Pinpoint the cell where the given text exists, returning its [x, y] midpoint coordinate. 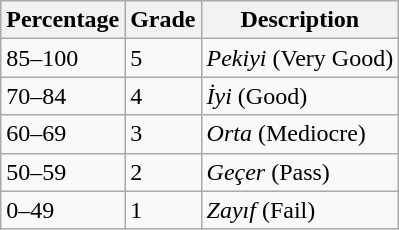
2 [163, 172]
70–84 [63, 96]
Percentage [63, 20]
5 [163, 58]
Grade [163, 20]
Zayıf (Fail) [300, 210]
Orta (Mediocre) [300, 134]
Description [300, 20]
60–69 [63, 134]
İyi (Good) [300, 96]
50–59 [63, 172]
4 [163, 96]
85–100 [63, 58]
3 [163, 134]
0–49 [63, 210]
1 [163, 210]
Geçer (Pass) [300, 172]
Pekiyi (Very Good) [300, 58]
